Search for the cell housing the specified text and yield its [x, y] center coordinate. 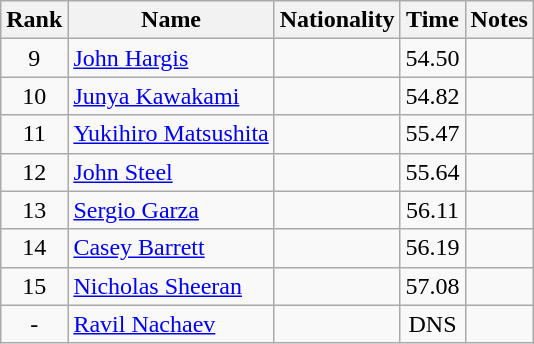
Rank [34, 20]
Ravil Nachaev [171, 324]
Time [432, 20]
55.47 [432, 134]
55.64 [432, 172]
9 [34, 58]
56.19 [432, 248]
Sergio Garza [171, 210]
Casey Barrett [171, 248]
Nicholas Sheeran [171, 286]
13 [34, 210]
John Hargis [171, 58]
54.82 [432, 96]
Yukihiro Matsushita [171, 134]
Name [171, 20]
14 [34, 248]
15 [34, 286]
12 [34, 172]
John Steel [171, 172]
57.08 [432, 286]
Junya Kawakami [171, 96]
- [34, 324]
56.11 [432, 210]
11 [34, 134]
DNS [432, 324]
Notes [499, 20]
54.50 [432, 58]
10 [34, 96]
Nationality [337, 20]
